Search for the cell housing the specified text and yield its (X, Y) center coordinate. 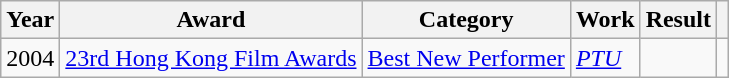
Category (466, 20)
2004 (30, 58)
Year (30, 20)
Result (678, 20)
23rd Hong Kong Film Awards (211, 58)
Best New Performer (466, 58)
Award (211, 20)
Work (605, 20)
PTU (605, 58)
